From the cell containing the given text, extract its center point as [X, Y] coordinate. 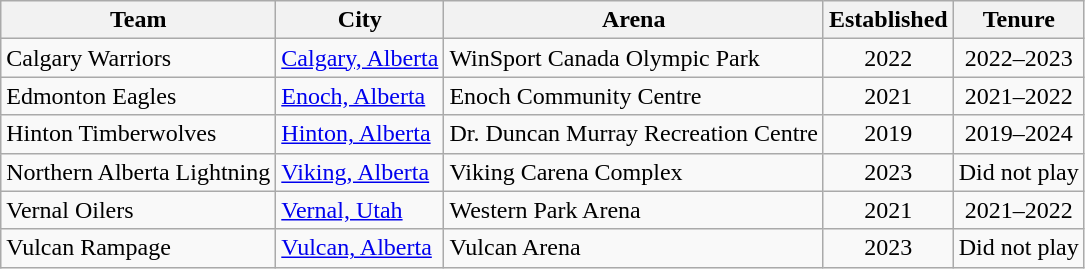
Calgary Warriors [138, 58]
Vulcan Rampage [138, 248]
2019–2024 [1018, 134]
2022–2023 [1018, 58]
Calgary, Alberta [360, 58]
City [360, 20]
Northern Alberta Lightning [138, 172]
Arena [634, 20]
Vulcan Arena [634, 248]
Edmonton Eagles [138, 96]
Enoch, Alberta [360, 96]
Team [138, 20]
Vernal Oilers [138, 210]
Viking Carena Complex [634, 172]
Hinton, Alberta [360, 134]
Hinton Timberwolves [138, 134]
Established [888, 20]
Dr. Duncan Murray Recreation Centre [634, 134]
2019 [888, 134]
Enoch Community Centre [634, 96]
2022 [888, 58]
Vernal, Utah [360, 210]
WinSport Canada Olympic Park [634, 58]
Viking, Alberta [360, 172]
Tenure [1018, 20]
Vulcan, Alberta [360, 248]
Western Park Arena [634, 210]
